Output the (x, y) coordinate of the center of the cell containing the given text.  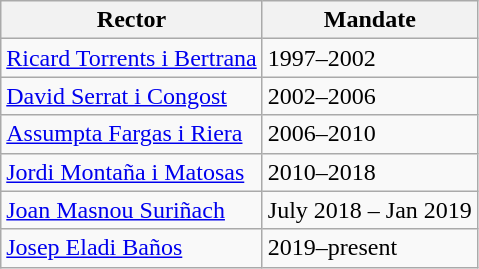
Josep Eladi Baños (132, 248)
2019–present (370, 248)
David Serrat i Congost (132, 96)
Assumpta Fargas i Riera (132, 134)
Joan Masnou Suriñach (132, 210)
1997–2002 (370, 58)
Jordi Montaña i Matosas (132, 172)
2006–2010 (370, 134)
2010–2018 (370, 172)
2002–2006 (370, 96)
July 2018 – Jan 2019 (370, 210)
Ricard Torrents i Bertrana (132, 58)
Mandate (370, 20)
Rector (132, 20)
